Search for the cell housing the specified text and yield its [x, y] center coordinate. 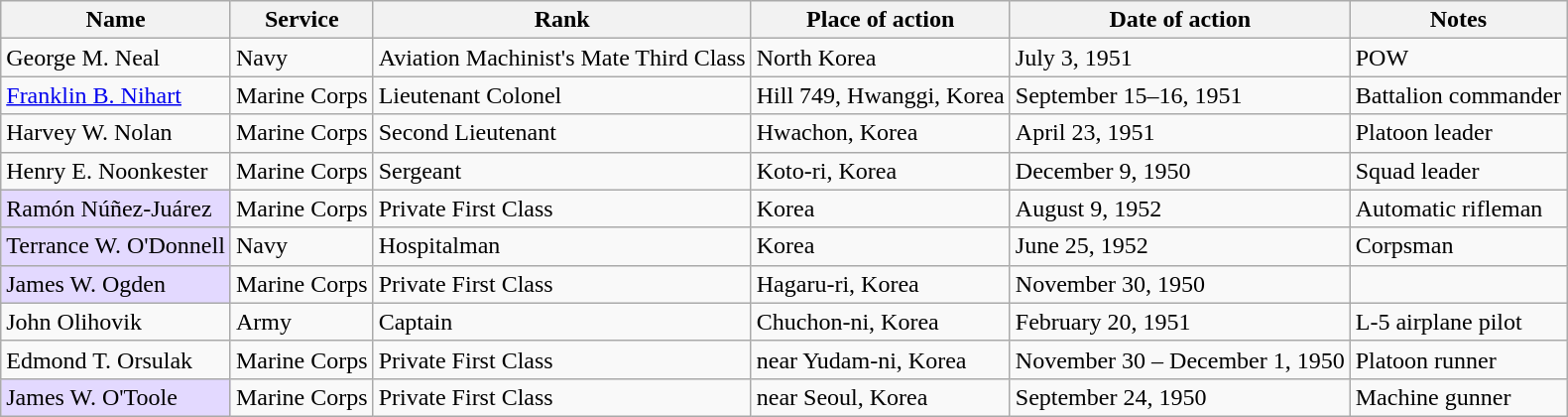
James W. O'Toole [116, 397]
Army [302, 322]
POW [1458, 58]
November 30 – December 1, 1950 [1180, 359]
James W. Ogden [116, 284]
Battalion commander [1458, 95]
July 3, 1951 [1180, 58]
Second Lieutenant [561, 133]
Hill 749, Hwanggi, Korea [881, 95]
Terrance W. O'Donnell [116, 246]
November 30, 1950 [1180, 284]
John Olihovik [116, 322]
Platoon leader [1458, 133]
Place of action [881, 20]
Date of action [1180, 20]
Squad leader [1458, 171]
February 20, 1951 [1180, 322]
Sergeant [561, 171]
Name [116, 20]
Rank [561, 20]
Hwachon, Korea [881, 133]
Aviation Machinist's Mate Third Class [561, 58]
Hospitalman [561, 246]
near Seoul, Korea [881, 397]
Hagaru-ri, Korea [881, 284]
Notes [1458, 20]
Ramón Núñez-Juárez [116, 208]
Lieutenant Colonel [561, 95]
North Korea [881, 58]
Machine gunner [1458, 397]
September 15–16, 1951 [1180, 95]
Edmond T. Orsulak [116, 359]
December 9, 1950 [1180, 171]
Automatic rifleman [1458, 208]
April 23, 1951 [1180, 133]
Chuchon-ni, Korea [881, 322]
Franklin B. Nihart [116, 95]
L-5 airplane pilot [1458, 322]
Corpsman [1458, 246]
Platoon runner [1458, 359]
Harvey W. Nolan [116, 133]
near Yudam-ni, Korea [881, 359]
Service [302, 20]
George M. Neal [116, 58]
August 9, 1952 [1180, 208]
September 24, 1950 [1180, 397]
Henry E. Noonkester [116, 171]
Koto-ri, Korea [881, 171]
June 25, 1952 [1180, 246]
Captain [561, 322]
